Return the (x, y) coordinate for the center point of the cell that contains the specified text.  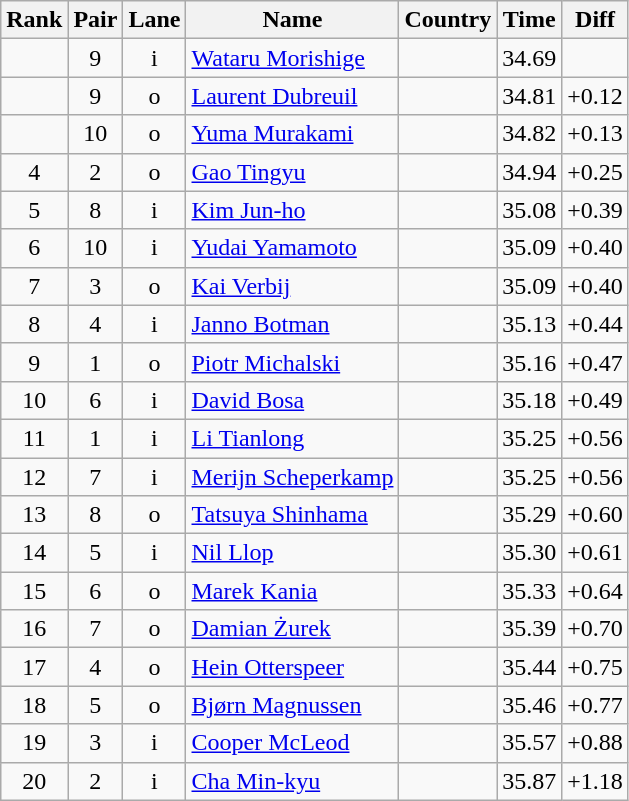
+0.75 (596, 667)
35.87 (530, 781)
Nil Llop (292, 553)
11 (34, 438)
+0.70 (596, 629)
16 (34, 629)
Rank (34, 20)
Name (292, 20)
13 (34, 515)
Laurent Dubreuil (292, 96)
35.13 (530, 324)
Time (530, 20)
Diff (596, 20)
Pair (96, 20)
Piotr Michalski (292, 362)
14 (34, 553)
+0.25 (596, 172)
20 (34, 781)
+0.13 (596, 134)
+0.39 (596, 210)
Lane (154, 20)
+0.44 (596, 324)
+0.60 (596, 515)
Janno Botman (292, 324)
+0.49 (596, 400)
34.82 (530, 134)
35.57 (530, 743)
Kim Jun-ho (292, 210)
18 (34, 705)
+0.61 (596, 553)
David Bosa (292, 400)
35.08 (530, 210)
+0.47 (596, 362)
Cooper McLeod (292, 743)
19 (34, 743)
34.81 (530, 96)
Cha Min-kyu (292, 781)
+0.64 (596, 591)
17 (34, 667)
+0.77 (596, 705)
Marek Kania (292, 591)
34.69 (530, 58)
Yudai Yamamoto (292, 248)
+0.88 (596, 743)
15 (34, 591)
12 (34, 477)
35.16 (530, 362)
35.46 (530, 705)
Wataru Morishige (292, 58)
Damian Żurek (292, 629)
35.29 (530, 515)
34.94 (530, 172)
+1.18 (596, 781)
Country (448, 20)
35.44 (530, 667)
35.33 (530, 591)
Tatsuya Shinhama (292, 515)
Kai Verbij (292, 286)
35.30 (530, 553)
Merijn Scheperkamp (292, 477)
35.39 (530, 629)
Gao Tingyu (292, 172)
Bjørn Magnussen (292, 705)
Li Tianlong (292, 438)
35.18 (530, 400)
Yuma Murakami (292, 134)
+0.12 (596, 96)
Hein Otterspeer (292, 667)
